Determine the [X, Y] coordinate at the center of the cell enclosing the given text.  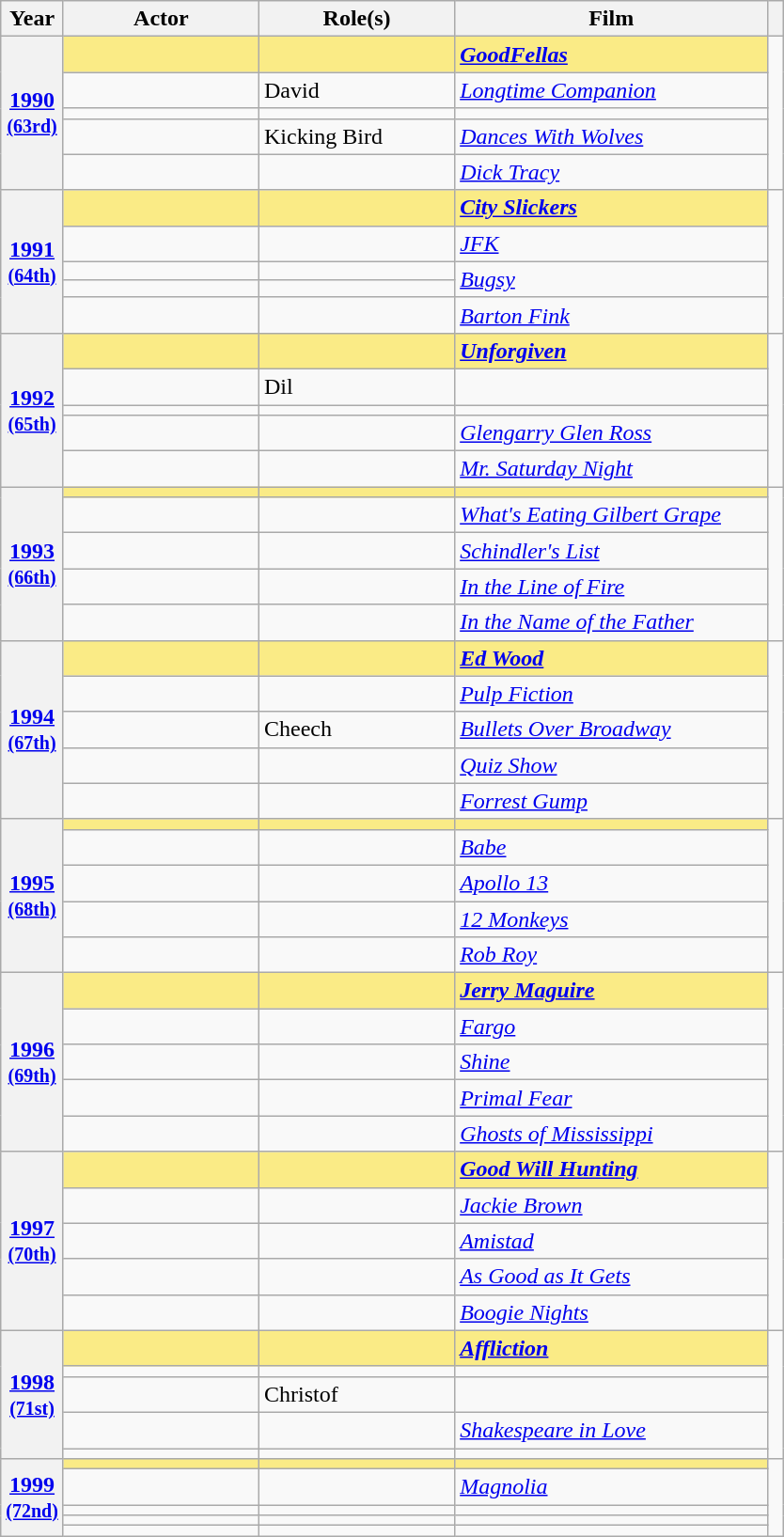
Ghosts of Mississippi [611, 1134]
Christof [357, 1394]
Barton Fink [611, 315]
Dil [357, 386]
In the Name of the Father [611, 622]
1991 (64th) [32, 261]
What's Eating Gilbert Grape [611, 515]
Kicking Bird [357, 136]
Glengarry Glen Ross [611, 433]
Boogie Nights [611, 1312]
Longtime Companion [611, 90]
Unforgiven [611, 351]
Ed Wood [611, 658]
Magnolia [611, 1487]
1994 (67th) [32, 729]
Amistad [611, 1241]
Jerry Maguire [611, 991]
In the Line of Fire [611, 587]
1997 (70th) [32, 1241]
1996 (69th) [32, 1062]
Shine [611, 1062]
1995 (68th) [32, 895]
12 Monkeys [611, 918]
City Slickers [611, 208]
Year [32, 19]
1992 (65th) [32, 410]
Dick Tracy [611, 172]
Film [611, 19]
1998 (71st) [32, 1394]
Jackie Brown [611, 1205]
Dances With Wolves [611, 136]
1999 (72nd) [32, 1498]
Shakespeare in Love [611, 1430]
Cheech [357, 729]
Actor [161, 19]
As Good as It Gets [611, 1277]
Apollo 13 [611, 883]
Bugsy [611, 279]
Affliction [611, 1348]
Rob Roy [611, 955]
1990 (63rd) [32, 113]
JFK [611, 243]
Bullets Over Broadway [611, 729]
Quiz Show [611, 765]
Pulp Fiction [611, 694]
Role(s) [357, 19]
Babe [611, 847]
Forrest Gump [611, 801]
Primal Fear [611, 1098]
1993 (66th) [32, 564]
GoodFellas [611, 55]
David [357, 90]
Mr. Saturday Night [611, 469]
Fargo [611, 1027]
Good Will Hunting [611, 1169]
Schindler's List [611, 551]
